Output the [x, y] coordinate of the center of the cell containing the given text.  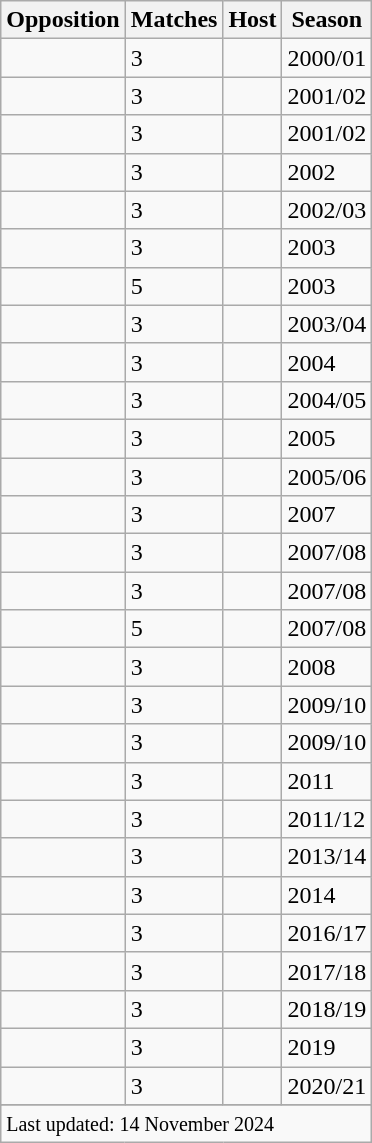
2000/01 [327, 58]
2011 [327, 781]
2011/12 [327, 819]
2017/18 [327, 971]
Host [252, 20]
2020/21 [327, 1085]
2008 [327, 667]
Season [327, 20]
2002 [327, 172]
2013/14 [327, 857]
2003/04 [327, 324]
2014 [327, 895]
2018/19 [327, 1009]
2005 [327, 438]
2005/06 [327, 477]
Opposition [63, 20]
2002/03 [327, 210]
2019 [327, 1047]
Matches [174, 20]
2016/17 [327, 933]
2004/05 [327, 400]
2007 [327, 515]
Last updated: 14 November 2024 [186, 1124]
2004 [327, 362]
